Extract the [X, Y] coordinate from the center of the cell holding the provided text.  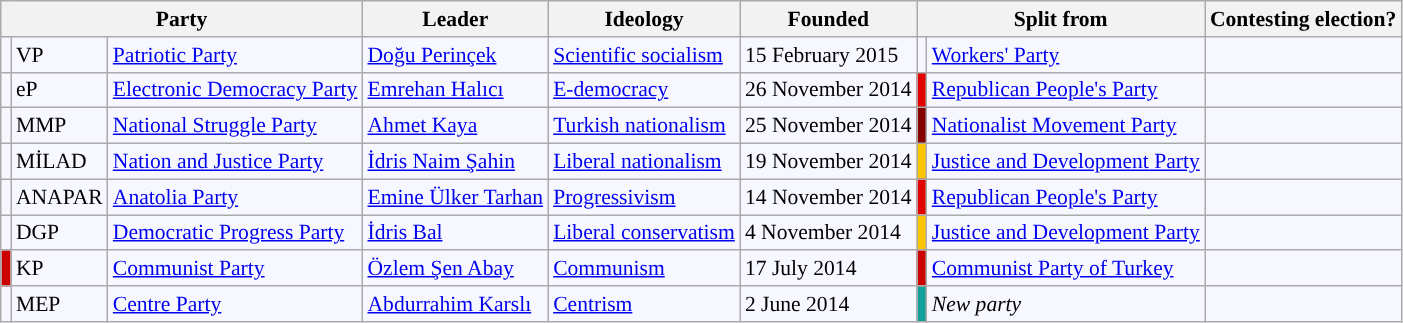
Electronic Democracy Party [236, 90]
National Struggle Party [236, 126]
Communist Party [236, 269]
2 June 2014 [828, 304]
Workers' Party [1066, 55]
Liberal conservatism [644, 233]
26 November 2014 [828, 90]
New party [1066, 304]
17 July 2014 [828, 269]
15 February 2015 [828, 55]
Emrehan Halıcı [455, 90]
Doğu Perinçek [455, 55]
İdris Bal [455, 233]
Democratic Progress Party [236, 233]
KP [60, 269]
Founded [828, 19]
Party [182, 19]
Progressivism [644, 197]
Emine Ülker Tarhan [455, 197]
MEP [60, 304]
Ahmet Kaya [455, 126]
E-democracy [644, 90]
25 November 2014 [828, 126]
19 November 2014 [828, 162]
Centre Party [236, 304]
İdris Naim Şahin [455, 162]
Centrism [644, 304]
Özlem Şen Abay [455, 269]
Ideology [644, 19]
Nation and Justice Party [236, 162]
Anatolia Party [236, 197]
Communism [644, 269]
DGP [60, 233]
eP [60, 90]
Leader [455, 19]
MMP [60, 126]
Patriotic Party [236, 55]
Nationalist Movement Party [1066, 126]
Turkish nationalism [644, 126]
Contesting election? [1304, 19]
Communist Party of Turkey [1066, 269]
Split from [1061, 19]
VP [60, 55]
Scientific socialism [644, 55]
Abdurrahim Karslı [455, 304]
ANAPAR [60, 197]
4 November 2014 [828, 233]
14 November 2014 [828, 197]
Liberal nationalism [644, 162]
MİLAD [60, 162]
